Determine the [X, Y] coordinate at the center of the cell enclosing the given text.  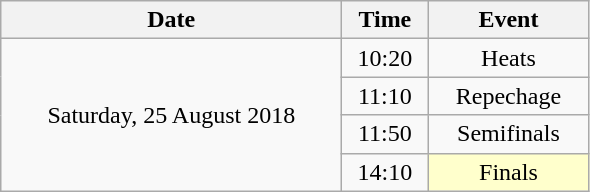
10:20 [385, 58]
11:50 [385, 134]
Finals [508, 172]
Heats [508, 58]
Event [508, 20]
11:10 [385, 96]
Semifinals [508, 134]
14:10 [385, 172]
Time [385, 20]
Saturday, 25 August 2018 [172, 115]
Repechage [508, 96]
Date [172, 20]
